Identify which cell holds the provided text, then report its (x, y) central coordinate. 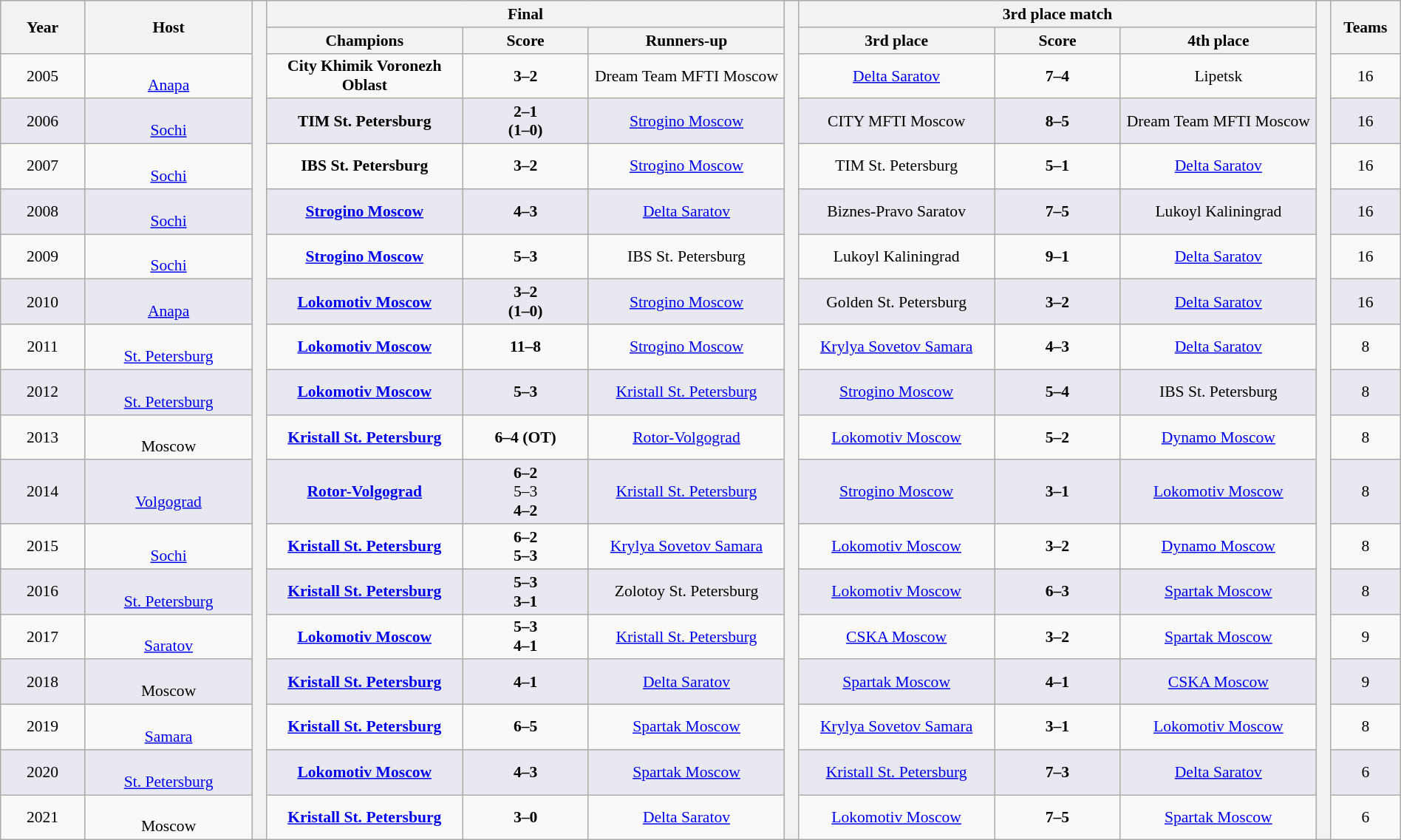
2008 (43, 211)
3rd place match (1058, 14)
2014 (43, 492)
Host (168, 27)
2021 (43, 817)
Samara (168, 727)
2009 (43, 257)
2011 (43, 347)
2017 (43, 637)
2018 (43, 683)
2–1(1–0) (525, 121)
Saratov (168, 637)
3–2(1–0) (525, 301)
Biznes-Pravo Saratov (897, 211)
3–0 (525, 817)
4th place (1218, 41)
7–3 (1057, 773)
6–25–34–2 (525, 492)
8–5 (1057, 121)
11–8 (525, 347)
5–34–1 (525, 637)
6–4 (OT) (525, 437)
2010 (43, 301)
2015 (43, 547)
Zolotoy St. Petersburg (686, 591)
6–25–3 (525, 547)
7–4 (1057, 75)
2005 (43, 75)
6–3 (1057, 591)
5–1 (1057, 167)
5–33–1 (525, 591)
Runners-up (686, 41)
Year (43, 27)
2007 (43, 167)
2019 (43, 727)
9–1 (1057, 257)
City Khimik Voronezh Oblast (365, 75)
Volgograd (168, 492)
2006 (43, 121)
2012 (43, 392)
CITY MFTI Moscow (897, 121)
Lipetsk (1218, 75)
Champions (365, 41)
5–4 (1057, 392)
2013 (43, 437)
Golden St. Petersburg (897, 301)
2016 (43, 591)
Teams (1366, 27)
3rd place (897, 41)
Final (526, 14)
5–2 (1057, 437)
6–5 (525, 727)
2020 (43, 773)
